Locate the cell with the specified text and output its (x, y) center coordinate. 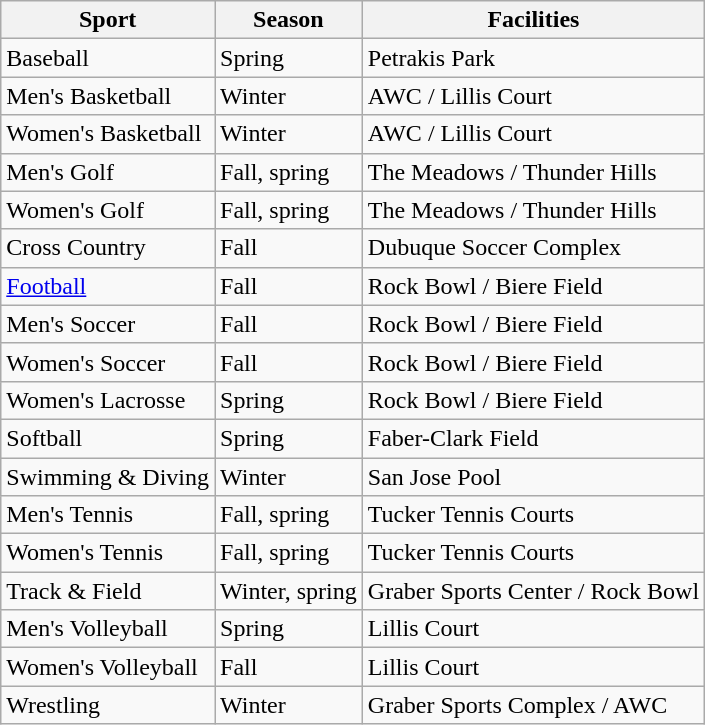
Graber Sports Center / Rock Bowl (533, 591)
San Jose Pool (533, 477)
Dubuque Soccer Complex (533, 248)
Men's Tennis (108, 515)
Swimming & Diving (108, 477)
Women's Golf (108, 210)
Facilities (533, 20)
Faber-Clark Field (533, 438)
Women's Tennis (108, 553)
Women's Lacrosse (108, 400)
Women's Basketball (108, 134)
Women's Volleyball (108, 667)
Season (288, 20)
Track & Field (108, 591)
Baseball (108, 58)
Wrestling (108, 705)
Men's Golf (108, 172)
Cross Country (108, 248)
Softball (108, 438)
Football (108, 286)
Sport (108, 20)
Petrakis Park (533, 58)
Men's Basketball (108, 96)
Winter, spring (288, 591)
Men's Volleyball (108, 629)
Men's Soccer (108, 324)
Women's Soccer (108, 362)
Graber Sports Complex / AWC (533, 705)
